Extract the [X, Y] coordinate from the center of the cell holding the provided text.  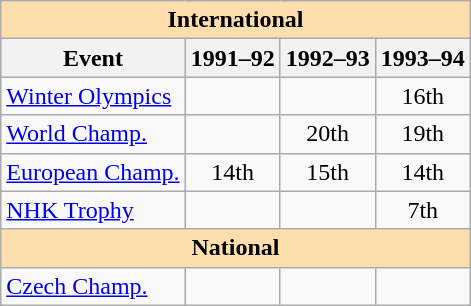
16th [422, 96]
1993–94 [422, 58]
Winter Olympics [93, 96]
20th [328, 134]
7th [422, 210]
Czech Champ. [93, 286]
European Champ. [93, 172]
1992–93 [328, 58]
19th [422, 134]
15th [328, 172]
1991–92 [232, 58]
Event [93, 58]
World Champ. [93, 134]
NHK Trophy [93, 210]
International [236, 20]
National [236, 248]
